Pinpoint the cell where the given text exists, returning its (x, y) midpoint coordinate. 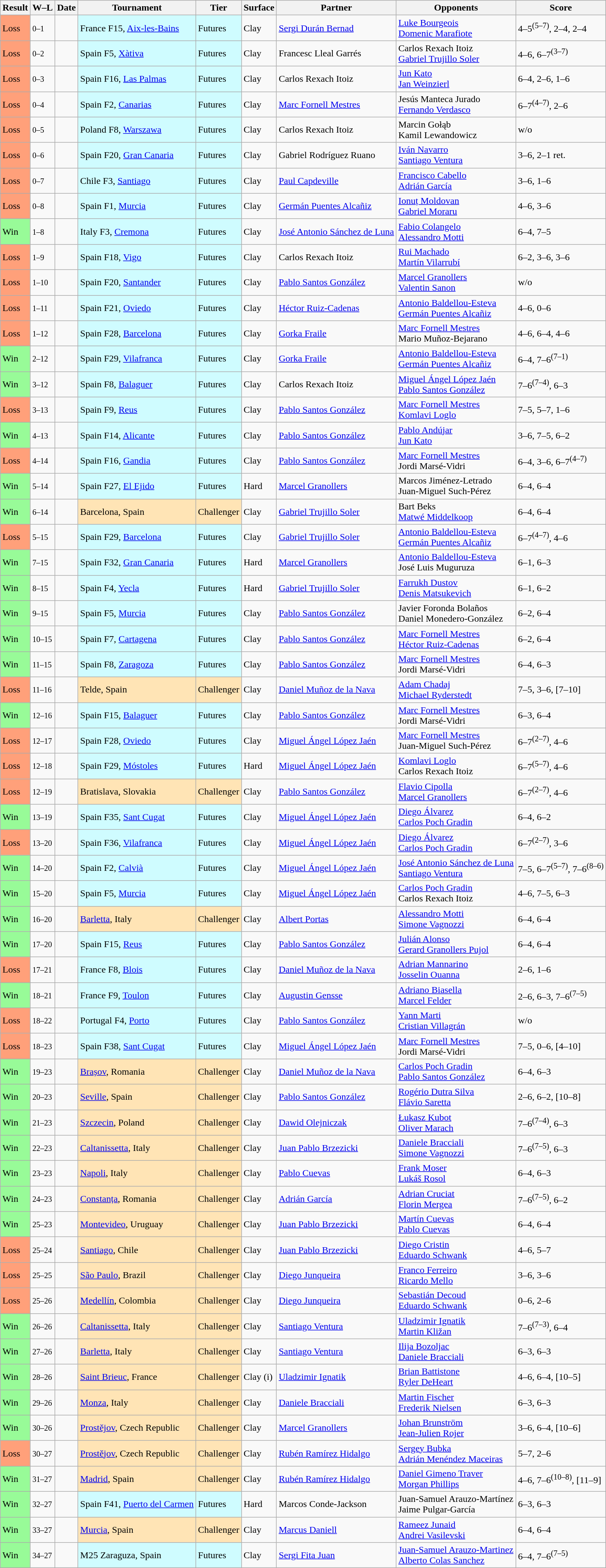
Date (67, 8)
2–6, 1–6 (561, 969)
5–14 (42, 486)
0–4 (42, 104)
Tier (218, 8)
Partner (336, 8)
7–6(7–5), 6–3 (561, 1148)
Marc Fornell Mestres Mario Muñoz-Bejarano (456, 333)
Santiago, Chile (137, 1250)
16–20 (42, 919)
6–7(2–7), 3–6 (561, 843)
Poland F8, Warszawa (137, 130)
4–6, 6–4, 4–6 (561, 333)
Monza, Italy (137, 1402)
Opponents (456, 8)
12–18 (42, 766)
José Antonio Sánchez de Luna Santiago Ventura (456, 868)
3–6, 6–4, [10–6] (561, 1428)
11–16 (42, 689)
Adrian Cruciat Florin Mergea (456, 1199)
Miguel Ángel López Jaén Pablo Santos González (456, 384)
4–5(5–7), 2–4, 2–4 (561, 28)
4–6, 7–6(10–8), [11–9] (561, 1479)
Clay (i) (259, 1377)
Dawid Olejniczak (336, 1122)
4–6, 5–7 (561, 1250)
Spain F28, Oviedo (137, 741)
5–7, 2–6 (561, 1453)
4–6, 3–6 (561, 206)
2–6, 6–3, 7–6(7–5) (561, 995)
Carlos Poch Gradin Carlos Rexach Itoiz (456, 894)
Result (15, 8)
32–27 (42, 1504)
12–19 (42, 792)
Diego Cristin Eduardo Schwank (456, 1250)
Italy F3, Cremona (137, 232)
3–6, 1–6 (561, 181)
8–15 (42, 588)
Ionuț Moldovan Gabriel Moraru (456, 206)
6–4, 7–5 (561, 232)
Constanța, Romania (137, 1199)
Germán Puentes Alcañiz (336, 206)
7–5, 6–7(5–7), 7–6(8–6) (561, 868)
Paul Capdeville (336, 181)
18–21 (42, 995)
1–12 (42, 333)
Héctor Ruiz-Cadenas (336, 307)
30–26 (42, 1428)
Brașov, Romania (137, 1071)
Spain F38, Sant Cugat (137, 1046)
25–24 (42, 1250)
Spain F2, Canarias (137, 104)
W–L (42, 8)
Sebastián Decoud Eduardo Schwank (456, 1300)
Jun Kato Jan Weinzierl (456, 79)
6–4, 7–6(7–5) (561, 1555)
9–15 (42, 613)
21–23 (42, 1122)
18–22 (42, 1020)
Albert Portas (336, 919)
Portugal F4, Porto (137, 1020)
25–23 (42, 1225)
12–16 (42, 715)
Spain F5, Xàtiva (137, 53)
17–20 (42, 944)
Spain F27, El Ejido (137, 486)
Daniele Bracciali Simone Vagnozzi (456, 1148)
31–27 (42, 1479)
Martin Fischer Frederik Nielsen (456, 1402)
Spain F21, Oviedo (137, 307)
15–20 (42, 894)
Saint Brieuc, France (137, 1377)
Seville, Spain (137, 1097)
3–13 (42, 410)
São Paulo, Brazil (137, 1275)
Johan Brunström Jean-Julien Rojer (456, 1428)
Adrian Mannarino Josselin Ouanna (456, 969)
13–20 (42, 843)
Spain F8, Balaguer (137, 384)
Yann Marti Cristian Villagrán (456, 1020)
6–14 (42, 512)
7–5, 3–6, [7–10] (561, 689)
Frank Moser Lukáš Rosol (456, 1174)
1–10 (42, 282)
Spain F2, Calvià (137, 868)
Spain F15, Balaguer (137, 715)
Brian Battistone Ryler DeHeart (456, 1377)
33–27 (42, 1530)
6–4, 6–2 (561, 817)
Ilija Bozoljac Daniele Bracciali (456, 1351)
Marc Fornell Mestres Komlavi Loglo (456, 410)
Spain F14, Alicante (137, 435)
José Antonio Sánchez de Luna (336, 232)
Spain F1, Murcia (137, 206)
17–21 (42, 969)
France F15, Aix-les-Bains (137, 28)
Adriano Biasella Marcel Felder (456, 995)
6–4, 3–6, 6–7(4–7) (561, 461)
Szczecin, Poland (137, 1122)
Spain F8, Zaragoza (137, 664)
Marcin Gołąb Kamil Lewandowicz (456, 130)
Farrukh Dustov Denis Matsukevich (456, 588)
Adam Chadaj Michael Ryderstedt (456, 689)
Spain F29, Vilafranca (137, 359)
25–26 (42, 1300)
11–15 (42, 664)
4–6, 6–7(3–7) (561, 53)
0–2 (42, 53)
Spain F16, Gandia (137, 461)
24–23 (42, 1199)
Sergi Durán Bernad (336, 28)
7–15 (42, 563)
18–23 (42, 1046)
0–8 (42, 206)
Surface (259, 8)
Spain F41, Puerto del Carmen (137, 1504)
Marcel Granollers Valentin Sanon (456, 282)
Luke Bourgeois Domenic Marafiote (456, 28)
0–6, 2–6 (561, 1300)
Iván Navarro Santiago Ventura (456, 155)
France F9, Toulon (137, 995)
Barcelona, Spain (137, 512)
1–11 (42, 307)
23–23 (42, 1174)
Uladzimir Ignatik (336, 1377)
Martín Cuevas Pablo Cuevas (456, 1225)
Gabriel Rodríguez Ruano (336, 155)
Spain F20, Santander (137, 282)
Pablo Andújar Jun Kato (456, 435)
0–5 (42, 130)
4–6, 0–6 (561, 307)
30–27 (42, 1453)
3–6, 3–6 (561, 1275)
Rameez Junaid Andrei Vasilevski (456, 1530)
M25 Zaraguza, Spain (137, 1555)
7–6(7–3), 6–4 (561, 1326)
Komlavi Loglo Carlos Rexach Itoiz (456, 766)
Spain F16, Las Palmas (137, 79)
Flavio Cipolla Marcel Granollers (456, 792)
Rogério Dutra Silva Flávio Saretta (456, 1097)
3–12 (42, 384)
7–5, 5–7, 1–6 (561, 410)
Napoli, Italy (137, 1174)
Marc Fornell Mestres Juan-Miguel Such-Pérez (456, 741)
Telde, Spain (137, 689)
13–19 (42, 817)
Uladzimir Ignatik Martin Kližan (456, 1326)
France F8, Blois (137, 969)
Montevideo, Uruguay (137, 1225)
6–2, 3–6, 3–6 (561, 257)
Marc Fornell Mestres (336, 104)
Spain F32, Gran Canaria (137, 563)
Marc Fornell Mestres Héctor Ruiz-Cadenas (456, 638)
27–26 (42, 1351)
Łukasz Kubot Oliver Marach (456, 1122)
Daniel Gimeno Traver Morgan Phillips (456, 1479)
Daniele Bracciali (336, 1402)
26–26 (42, 1326)
6–3, 6–4 (561, 715)
19–23 (42, 1071)
Antonio Baldellou-Esteva José Luis Muguruza (456, 563)
3–6, 7–5, 6–2 (561, 435)
Medellín, Colombia (137, 1300)
Francesc Lleal Garrés (336, 53)
Sergey Bubka Adrián Menéndez Maceiras (456, 1453)
6–4, 2–6, 1–6 (561, 79)
Franco Ferreiro Ricardo Mello (456, 1275)
20–23 (42, 1097)
Madrid, Spain (137, 1479)
Chile F3, Santiago (137, 181)
4–6, 7–5, 6–3 (561, 894)
Spain F29, Móstoles (137, 766)
Marcus Daniell (336, 1530)
Augustin Gensse (336, 995)
6–1, 6–2 (561, 588)
Rui Machado Martín Vilarrubí (456, 257)
Marcos Conde-Jackson (336, 1504)
Spain F9, Reus (137, 410)
6–7(4–7), 2–6 (561, 104)
Spain F7, Cartagena (137, 638)
34–27 (42, 1555)
10–15 (42, 638)
Spain F20, Gran Canaria (137, 155)
Julián Alonso Gerard Granollers Pujol (456, 944)
Adrián García (336, 1199)
Spain F28, Barcelona (137, 333)
25–25 (42, 1275)
Spain F35, Sant Cugat (137, 817)
29–26 (42, 1402)
14–20 (42, 868)
Spain F4, Yecla (137, 588)
6–1, 6–3 (561, 563)
0–7 (42, 181)
12–17 (42, 741)
Carlos Poch Gradin Pablo Santos González (456, 1071)
5–15 (42, 537)
0–6 (42, 155)
Carlos Rexach Itoiz Gabriel Trujillo Soler (456, 53)
1–8 (42, 232)
Spain F29, Barcelona (137, 537)
0–3 (42, 79)
28–26 (42, 1377)
22–23 (42, 1148)
7–5, 0–6, [4–10] (561, 1046)
6–7(4–7), 4–6 (561, 537)
4–14 (42, 461)
1–9 (42, 257)
6–4, 7–6(7–1) (561, 359)
Sergi Fita Juan (336, 1555)
2–12 (42, 359)
4–13 (42, 435)
0–1 (42, 28)
Alessandro Motti Simone Vagnozzi (456, 919)
6–7(5–7), 4–6 (561, 766)
Pablo Cuevas (336, 1174)
Juan-Samuel Arauzo-Martínez Jaime Pulgar-García (456, 1504)
Javier Foronda Bolaños Daniel Monedero-González (456, 613)
Spain F18, Vigo (137, 257)
Tournament (137, 8)
Spain F36, Vilafranca (137, 843)
2–6, 6–2, [10–8] (561, 1097)
Bart Beks Matwé Middelkoop (456, 512)
Bratislava, Slovakia (137, 792)
Marcos Jiménez-Letrado Juan-Miguel Such-Pérez (456, 486)
Spain F15, Reus (137, 944)
Murcia, Spain (137, 1530)
Jesús Manteca Jurado Fernando Verdasco (456, 104)
3–6, 2–1 ret. (561, 155)
Francisco Cabello Adrián García (456, 181)
Score (561, 8)
Juan-Samuel Arauzo-Martinez Alberto Colas Sanchez (456, 1555)
4–6, 6–4, [10–5] (561, 1377)
7–6(7–5), 6–2 (561, 1199)
Fabio Colangelo Alessandro Motti (456, 232)
